From the cell containing the given text, extract its center point as (x, y) coordinate. 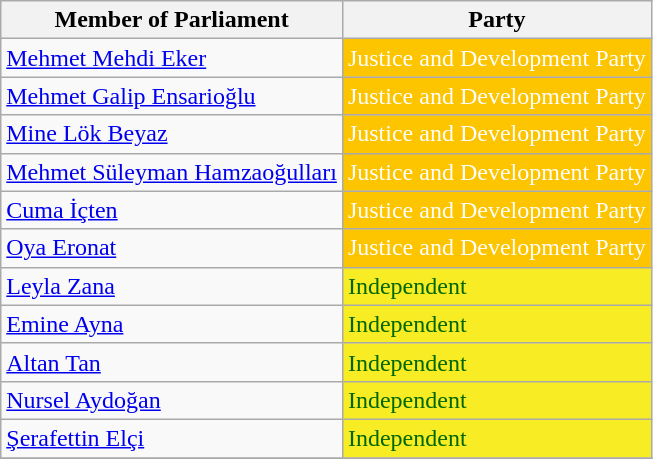
Mehmet Süleyman Hamzaoğulları (172, 172)
Oya Eronat (172, 248)
Mehmet Mehdi Eker (172, 58)
Mine Lök Beyaz (172, 134)
Emine Ayna (172, 324)
Party (496, 20)
Şerafettin Elçi (172, 438)
Cuma İçten (172, 210)
Member of Parliament (172, 20)
Leyla Zana (172, 286)
Altan Tan (172, 362)
Mehmet Galip Ensarioğlu (172, 96)
Nursel Aydoğan (172, 400)
